Provide the (x, y) coordinate of the cell's center where the given text is located.  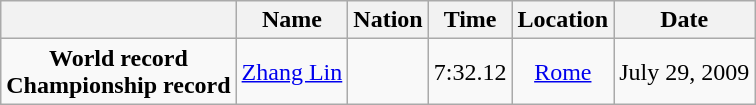
7:32.12 (470, 72)
World record Championship record (118, 72)
Nation (388, 20)
Location (563, 20)
Time (470, 20)
Date (684, 20)
Name (292, 20)
July 29, 2009 (684, 72)
Zhang Lin (292, 72)
Rome (563, 72)
